Identify which cell holds the provided text, then report its [x, y] central coordinate. 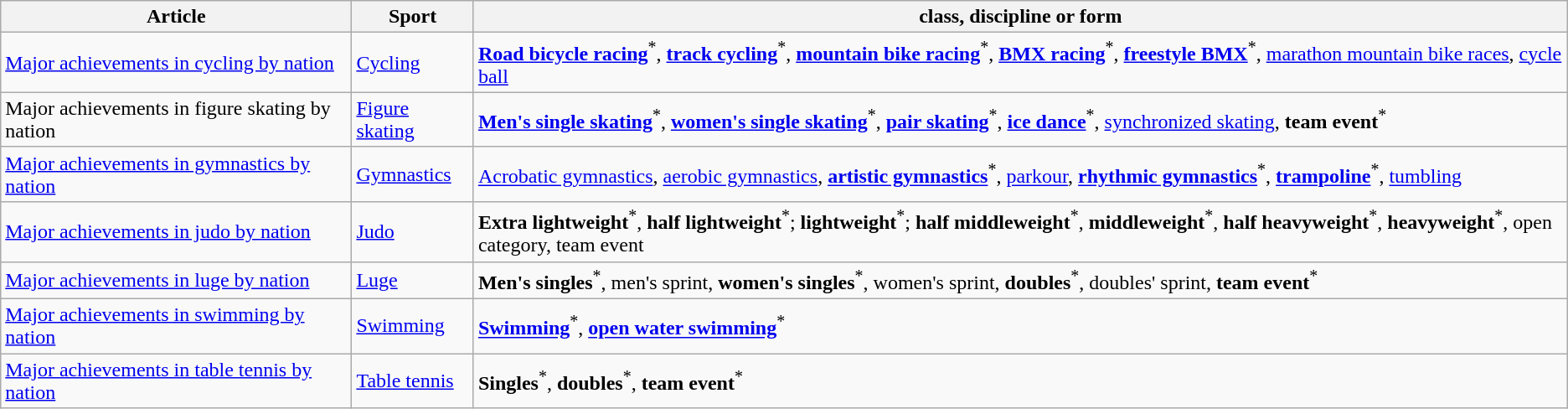
Acrobatic gymnastics, aerobic gymnastics, artistic gymnastics*, parkour, rhythmic gymnastics*, trampoline*, tumbling [1020, 174]
Men's singles*, men's sprint, women's singles*, women's sprint, doubles*, doubles' sprint, team event* [1020, 280]
Swimming*, open water swimming* [1020, 327]
Extra lightweight*, half lightweight*; lightweight*; half middleweight*, middleweight*, half heavyweight*, heavyweight*, open category, team event [1020, 231]
Article [176, 17]
Judo [413, 231]
Luge [413, 280]
Figure skating [413, 119]
Major achievements in gymnastics by nation [176, 174]
Road bicycle racing*, track cycling*, mountain bike racing*, BMX racing*, freestyle BMX*, marathon mountain bike races, cycle ball [1020, 63]
Major achievements in judo by nation [176, 231]
Major achievements in cycling by nation [176, 63]
Major achievements in luge by nation [176, 280]
Major achievements in swimming by nation [176, 327]
Major achievements in figure skating by nation [176, 119]
Men's single skating*, women's single skating*, pair skating*, ice dance*, synchronized skating, team event* [1020, 119]
Singles*, doubles*, team event* [1020, 381]
class, discipline or form [1020, 17]
Cycling [413, 63]
Swimming [413, 327]
Sport [413, 17]
Table tennis [413, 381]
Gymnastics [413, 174]
Major achievements in table tennis by nation [176, 381]
